Extract the (x, y) coordinate from the center of the cell holding the provided text.  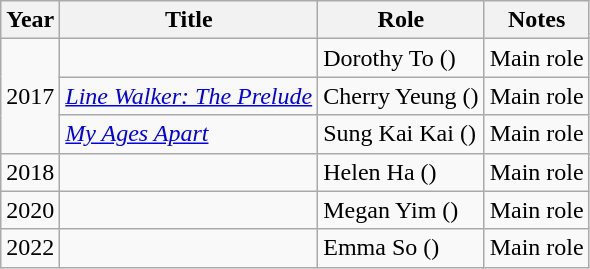
Emma So () (401, 248)
Role (401, 20)
My Ages Apart (189, 134)
2018 (30, 172)
Notes (536, 20)
2017 (30, 96)
2020 (30, 210)
Year (30, 20)
Dorothy To () (401, 58)
Helen Ha () (401, 172)
Title (189, 20)
Line Walker: The Prelude (189, 96)
Sung Kai Kai () (401, 134)
2022 (30, 248)
Cherry Yeung () (401, 96)
Megan Yim () (401, 210)
